Return the (X, Y) coordinate for the center point of the cell that contains the specified text.  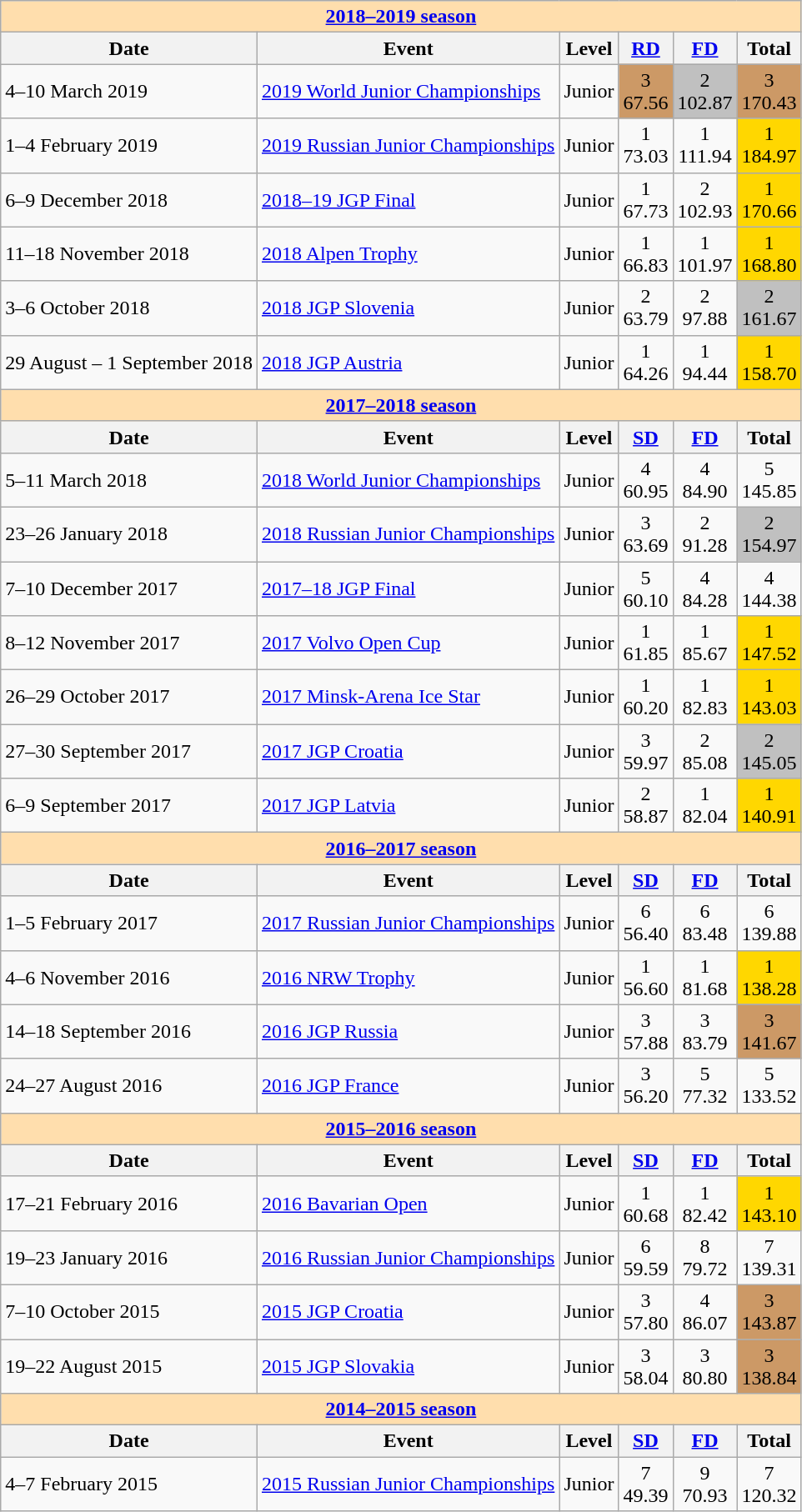
1 85.67 (705, 643)
1 82.83 (705, 697)
24–27 August 2016 (129, 1085)
3 67.56 (645, 92)
1 73.03 (645, 145)
26–29 October 2017 (129, 697)
1 143.10 (769, 1204)
7–10 October 2015 (129, 1312)
27–30 September 2017 (129, 752)
7–10 December 2017 (129, 588)
2 145.05 (769, 752)
2016 NRW Trophy (408, 977)
2017 Minsk-Arena Ice Star (408, 697)
2016 Russian Junior Championships (408, 1257)
3 170.43 (769, 92)
2017 Russian Junior Championships (408, 924)
2 102.87 (705, 92)
11–18 November 2018 (129, 253)
6–9 December 2018 (129, 200)
2 102.93 (705, 200)
1 184.97 (769, 145)
3 58.04 (645, 1365)
2018 Alpen Trophy (408, 253)
2017–2018 season (401, 405)
2016 JGP France (408, 1085)
4 144.38 (769, 588)
3 141.67 (769, 1032)
2 97.88 (705, 308)
1–4 February 2019 (129, 145)
4–7 February 2015 (129, 1484)
6 56.40 (645, 924)
1 82.42 (705, 1204)
2 91.28 (705, 533)
6 139.88 (769, 924)
1 81.68 (705, 977)
2018 JGP Slovenia (408, 308)
3 56.20 (645, 1085)
2017 JGP Latvia (408, 805)
6 59.59 (645, 1257)
2017 JGP Croatia (408, 752)
7 49.39 (645, 1484)
19–23 January 2016 (129, 1257)
2019 World Junior Championships (408, 92)
3 63.69 (645, 533)
1 60.20 (645, 697)
9 70.93 (705, 1484)
1 66.83 (645, 253)
5 77.32 (705, 1085)
1 138.28 (769, 977)
5–11 March 2018 (129, 480)
1 140.91 (769, 805)
2015–2016 season (401, 1129)
6–9 September 2017 (129, 805)
1 111.94 (705, 145)
1 82.04 (705, 805)
2015 JGP Croatia (408, 1312)
1 94.44 (705, 362)
2014–2015 season (401, 1409)
7 139.31 (769, 1257)
29 August – 1 September 2018 (129, 362)
2 154.97 (769, 533)
7 120.32 (769, 1484)
4–10 March 2019 (129, 92)
1 147.52 (769, 643)
1 158.70 (769, 362)
17–21 February 2016 (129, 1204)
2 85.08 (705, 752)
3 143.87 (769, 1312)
1 61.85 (645, 643)
14–18 September 2016 (129, 1032)
2 63.79 (645, 308)
6 83.48 (705, 924)
2018 World Junior Championships (408, 480)
2016–2017 season (401, 849)
1 60.68 (645, 1204)
3 83.79 (705, 1032)
3 80.80 (705, 1365)
1 64.26 (645, 362)
8 79.72 (705, 1257)
23–26 January 2018 (129, 533)
2015 JGP Slovakia (408, 1365)
4 86.07 (705, 1312)
4 84.90 (705, 480)
4 60.95 (645, 480)
2 161.67 (769, 308)
5 145.85 (769, 480)
8–12 November 2017 (129, 643)
2016 JGP Russia (408, 1032)
3 57.88 (645, 1032)
4–6 November 2016 (129, 977)
3 59.97 (645, 752)
4 84.28 (705, 588)
2016 Bavarian Open (408, 1204)
2018 JGP Austria (408, 362)
1 170.66 (769, 200)
5 60.10 (645, 588)
2018 Russian Junior Championships (408, 533)
3 138.84 (769, 1365)
2018–19 JGP Final (408, 200)
2019 Russian Junior Championships (408, 145)
3 57.80 (645, 1312)
1 168.80 (769, 253)
2017–18 JGP Final (408, 588)
1 56.60 (645, 977)
2017 Volvo Open Cup (408, 643)
1 143.03 (769, 697)
RD (645, 48)
2018–2019 season (401, 17)
1 67.73 (645, 200)
2015 Russian Junior Championships (408, 1484)
3–6 October 2018 (129, 308)
19–22 August 2015 (129, 1365)
1 101.97 (705, 253)
5 133.52 (769, 1085)
1–5 February 2017 (129, 924)
2 58.87 (645, 805)
